For the text-containing cell, return its midpoint in (x, y) coordinate format. 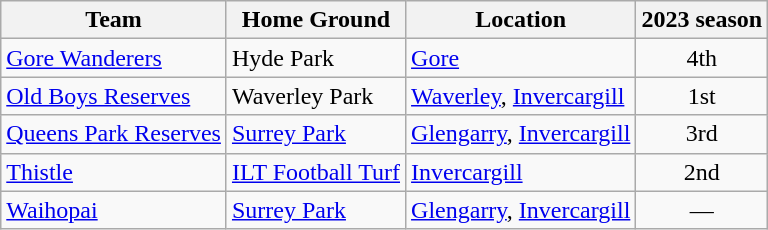
Invercargill (521, 172)
Home Ground (316, 20)
3rd (702, 134)
Location (521, 20)
2023 season (702, 20)
Waihopai (114, 210)
Gore (521, 58)
Waverley Park (316, 96)
— (702, 210)
Hyde Park (316, 58)
Queens Park Reserves (114, 134)
Old Boys Reserves (114, 96)
Team (114, 20)
Thistle (114, 172)
ILT Football Turf (316, 172)
4th (702, 58)
1st (702, 96)
Gore Wanderers (114, 58)
Waverley, Invercargill (521, 96)
2nd (702, 172)
